Return (x, y) of the center of cell containing provided text 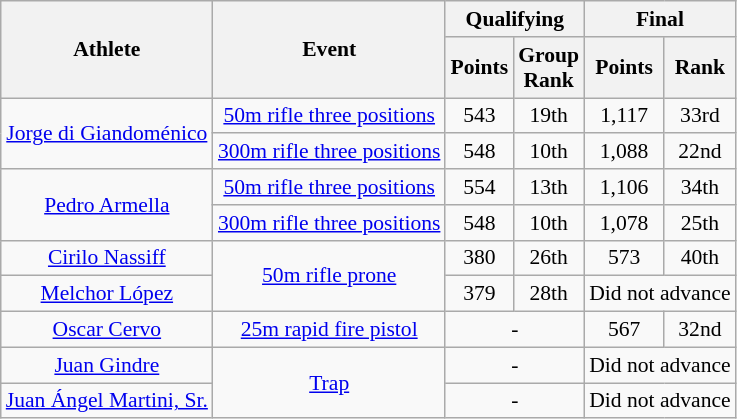
26th (548, 258)
40th (700, 258)
Athlete (107, 50)
25th (700, 223)
GroupRank (548, 68)
567 (624, 330)
Rank (700, 68)
32nd (700, 330)
Juan Gindre (107, 365)
554 (479, 187)
34th (700, 187)
573 (624, 258)
379 (479, 294)
Juan Ángel Martini, Sr. (107, 401)
Final (660, 19)
1,117 (624, 116)
50m rifle prone (330, 276)
1,106 (624, 187)
22nd (700, 152)
1,088 (624, 152)
1,078 (624, 223)
Pedro Armella (107, 204)
19th (548, 116)
Event (330, 50)
Jorge di Giandoménico (107, 134)
380 (479, 258)
13th (548, 187)
Trap (330, 382)
28th (548, 294)
Melchor López (107, 294)
Qualifying (514, 19)
543 (479, 116)
33rd (700, 116)
25m rapid fire pistol (330, 330)
Oscar Cervo (107, 330)
Cirilo Nassiff (107, 258)
